Extract the [x, y] coordinate from the center of the cell holding the provided text.  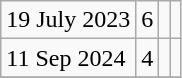
19 July 2023 [68, 20]
4 [148, 58]
6 [148, 20]
11 Sep 2024 [68, 58]
